Return (X, Y) of the center of cell containing provided text 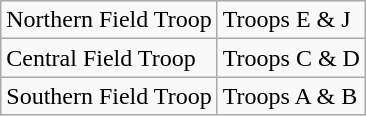
Troops A & B (291, 96)
Southern Field Troop (109, 96)
Troops E & J (291, 20)
Northern Field Troop (109, 20)
Central Field Troop (109, 58)
Troops C & D (291, 58)
